Return the [x, y] coordinate for the center point of the cell that contains the specified text.  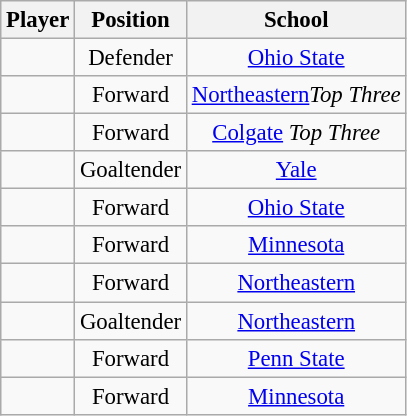
NortheasternTop Three [296, 95]
Defender [131, 58]
Player [38, 20]
Position [131, 20]
Yale [296, 170]
Colgate Top Three [296, 133]
Penn State [296, 358]
School [296, 20]
